Detect which cell encompasses the target text, then output its (X, Y) center coordinate. 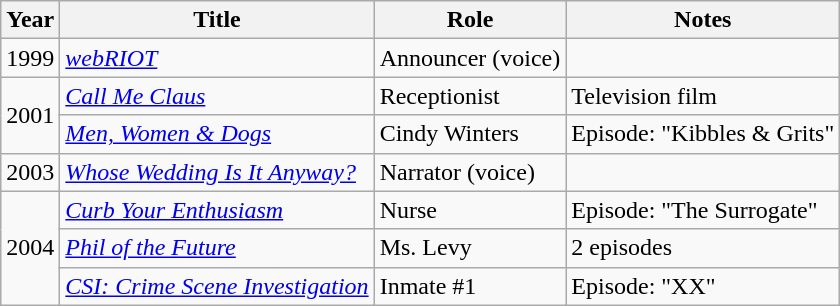
Cindy Winters (470, 134)
webRIOT (217, 58)
Inmate #1 (470, 286)
2001 (30, 115)
Men, Women & Dogs (217, 134)
Ms. Levy (470, 248)
Narrator (voice) (470, 172)
CSI: Crime Scene Investigation (217, 286)
Episode: "Kibbles & Grits" (703, 134)
Curb Your Enthusiasm (217, 210)
Nurse (470, 210)
Television film (703, 96)
Year (30, 20)
1999 (30, 58)
2 episodes (703, 248)
Announcer (voice) (470, 58)
2004 (30, 248)
Episode: "The Surrogate" (703, 210)
Title (217, 20)
Whose Wedding Is It Anyway? (217, 172)
Call Me Claus (217, 96)
Phil of the Future (217, 248)
Role (470, 20)
2003 (30, 172)
Episode: "XX" (703, 286)
Receptionist (470, 96)
Notes (703, 20)
